Identify which cell holds the provided text, then report its (x, y) central coordinate. 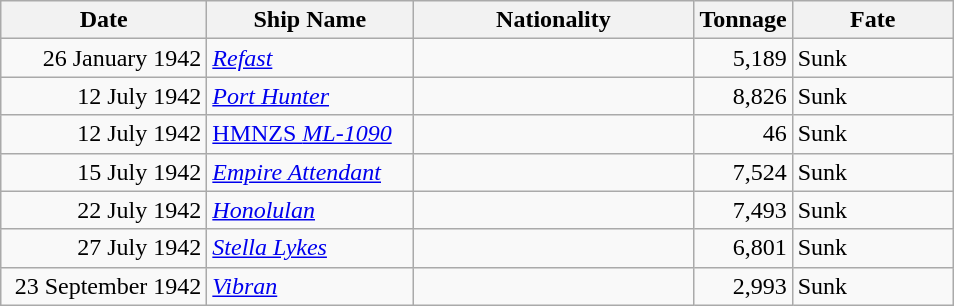
23 September 1942 (104, 286)
Ship Name (310, 20)
Vibran (310, 286)
15 July 1942 (104, 172)
Honolulan (310, 210)
8,826 (743, 96)
HMNZS ML-1090 (310, 134)
Tonnage (743, 20)
Stella Lykes (310, 248)
26 January 1942 (104, 58)
7,493 (743, 210)
6,801 (743, 248)
46 (743, 134)
27 July 1942 (104, 248)
5,189 (743, 58)
Port Hunter (310, 96)
22 July 1942 (104, 210)
Empire Attendant (310, 172)
7,524 (743, 172)
Refast (310, 58)
2,993 (743, 286)
Nationality (554, 20)
Fate (872, 20)
Date (104, 20)
